Extract the [x, y] coordinate from the center of the cell holding the provided text.  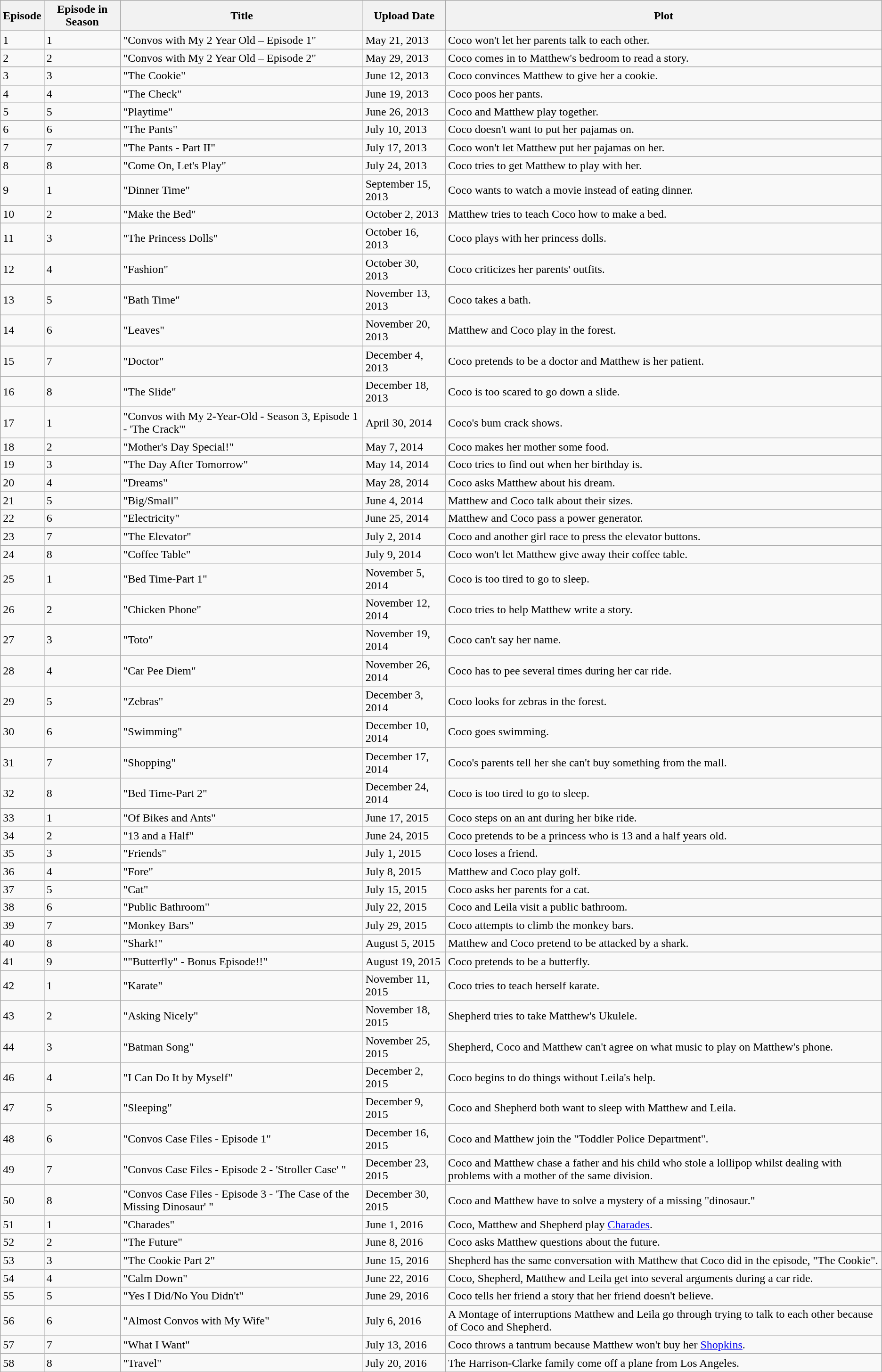
November 13, 2013 [404, 300]
Coco throws a tantrum because Matthew won't buy her Shopkins. [663, 1345]
Coco's parents tell her she can't buy something from the mall. [663, 763]
""Butterfly" - Bonus Episode!!" [242, 961]
July 6, 2016 [404, 1321]
39 [22, 925]
June 1, 2016 [404, 1224]
"The Check" [242, 94]
"Big/Small" [242, 501]
Coco tries to teach herself karate. [663, 985]
December 16, 2015 [404, 1139]
"Asking Nicely" [242, 1016]
Coco looks for zebras in the forest. [663, 701]
November 19, 2014 [404, 640]
"The Pants" [242, 130]
"Bed Time-Part 1" [242, 579]
November 12, 2014 [404, 609]
July 29, 2015 [404, 925]
Coco and Matthew join the "Toddler Police Department". [663, 1139]
"Fashion" [242, 269]
"Coffee Table" [242, 554]
August 19, 2015 [404, 961]
Coco plays with her princess dolls. [663, 238]
"Dreams" [242, 483]
"Cat" [242, 889]
"Make the Bed" [242, 214]
"Travel" [242, 1363]
July 2, 2014 [404, 536]
46 [22, 1077]
July 24, 2013 [404, 165]
"Convos Case Files - Episode 1" [242, 1139]
July 15, 2015 [404, 889]
April 30, 2014 [404, 422]
Coco and Matthew chase a father and his child who stole a lollipop whilst dealing with problems with a mother of the same division. [663, 1170]
58 [22, 1363]
29 [22, 701]
47 [22, 1109]
"Bed Time-Part 2" [242, 794]
"Car Pee Diem" [242, 670]
July 22, 2015 [404, 907]
Coco and another girl race to press the elevator buttons. [663, 536]
Coco convinces Matthew to give her a cookie. [663, 76]
September 15, 2013 [404, 189]
15 [22, 361]
May 7, 2014 [404, 447]
"Swimming" [242, 732]
Coco and Shepherd both want to sleep with Matthew and Leila. [663, 1109]
"Leaves" [242, 331]
Title [242, 16]
32 [22, 794]
"What I Want" [242, 1345]
Plot [663, 16]
Coco, Shepherd, Matthew and Leila get into several arguments during a car ride. [663, 1278]
August 5, 2015 [404, 943]
21 [22, 501]
Coco attempts to climb the monkey bars. [663, 925]
27 [22, 640]
December 18, 2013 [404, 392]
"Playtime" [242, 112]
December 24, 2014 [404, 794]
July 9, 2014 [404, 554]
44 [22, 1046]
"Mother's Day Special!" [242, 447]
"Batman Song" [242, 1046]
June 25, 2014 [404, 518]
Coco tries to get Matthew to play with her. [663, 165]
11 [22, 238]
"The Princess Dolls" [242, 238]
"Of Bikes and Ants" [242, 818]
42 [22, 985]
Coco asks her parents for a cat. [663, 889]
54 [22, 1278]
June 19, 2013 [404, 94]
Coco tries to find out when her birthday is. [663, 465]
October 2, 2013 [404, 214]
Episode in Season [82, 16]
49 [22, 1170]
May 28, 2014 [404, 483]
"Doctor" [242, 361]
Coco is too scared to go down a slide. [663, 392]
"Convos with My 2-Year-Old - Season 3, Episode 1 - 'The Crack'" [242, 422]
Coco wants to watch a movie instead of eating dinner. [663, 189]
Coco loses a friend. [663, 854]
Episode [22, 16]
December 30, 2015 [404, 1200]
"Electricity" [242, 518]
Coco tries to help Matthew write a story. [663, 609]
Coco begins to do things without Leila's help. [663, 1077]
Coco steps on an ant during her bike ride. [663, 818]
May 14, 2014 [404, 465]
19 [22, 465]
November 5, 2014 [404, 579]
July 1, 2015 [404, 854]
Coco pretends to be a doctor and Matthew is her patient. [663, 361]
25 [22, 579]
Shepherd, Coco and Matthew can't agree on what music to play on Matthew's phone. [663, 1046]
October 16, 2013 [404, 238]
20 [22, 483]
"Convos Case Files - Episode 3 - 'The Case of the Missing Dinosaur' " [242, 1200]
A Montage of interruptions Matthew and Leila go through trying to talk to each other because of Coco and Shepherd. [663, 1321]
November 26, 2014 [404, 670]
"Almost Convos with My Wife" [242, 1321]
Coco criticizes her parents' outfits. [663, 269]
June 24, 2015 [404, 836]
"Shark!" [242, 943]
12 [22, 269]
The Harrison-Clarke family come off a plane from Los Angeles. [663, 1363]
Coco tells her friend a story that her friend doesn't believe. [663, 1296]
Upload Date [404, 16]
Coco, Matthew and Shepherd play Charades. [663, 1224]
"Fore" [242, 871]
"Public Bathroom" [242, 907]
June 4, 2014 [404, 501]
Coco pretends to be a butterfly. [663, 961]
Coco won't let Matthew give away their coffee table. [663, 554]
43 [22, 1016]
May 29, 2013 [404, 58]
"The Day After Tomorrow" [242, 465]
37 [22, 889]
30 [22, 732]
14 [22, 331]
Coco makes her mother some food. [663, 447]
December 3, 2014 [404, 701]
June 29, 2016 [404, 1296]
Coco won't let Matthew put her pajamas on her. [663, 148]
23 [22, 536]
"Convos with My 2 Year Old – Episode 1" [242, 40]
33 [22, 818]
26 [22, 609]
"Dinner Time" [242, 189]
48 [22, 1139]
"Zebras" [242, 701]
June 22, 2016 [404, 1278]
July 20, 2016 [404, 1363]
December 17, 2014 [404, 763]
50 [22, 1200]
"The Cookie" [242, 76]
Coco comes in to Matthew's bedroom to read a story. [663, 58]
"Sleeping" [242, 1109]
Coco's bum crack shows. [663, 422]
"The Slide" [242, 392]
"Toto" [242, 640]
10 [22, 214]
Matthew and Coco talk about their sizes. [663, 501]
November 11, 2015 [404, 985]
36 [22, 871]
Matthew and Coco play in the forest. [663, 331]
41 [22, 961]
38 [22, 907]
"The Pants - Part II" [242, 148]
"Convos with My 2 Year Old – Episode 2" [242, 58]
"Yes I Did/No You Didn't" [242, 1296]
Shepherd has the same conversation with Matthew that Coco did in the episode, "The Cookie". [663, 1260]
"The Cookie Part 2" [242, 1260]
Coco and Matthew have to solve a mystery of a missing "dinosaur." [663, 1200]
22 [22, 518]
December 23, 2015 [404, 1170]
Coco can't say her name. [663, 640]
"Friends" [242, 854]
June 26, 2013 [404, 112]
Matthew tries to teach Coco how to make a bed. [663, 214]
July 8, 2015 [404, 871]
Coco poos her pants. [663, 94]
13 [22, 300]
17 [22, 422]
"Karate" [242, 985]
Coco and Leila visit a public bathroom. [663, 907]
Coco won't let her parents talk to each other. [663, 40]
Coco pretends to be a princess who is 13 and a half years old. [663, 836]
28 [22, 670]
Coco asks Matthew questions about the future. [663, 1242]
18 [22, 447]
35 [22, 854]
"Come On, Let's Play" [242, 165]
Matthew and Coco pretend to be attacked by a shark. [663, 943]
16 [22, 392]
34 [22, 836]
Coco has to pee several times during her car ride. [663, 670]
Coco goes swimming. [663, 732]
November 25, 2015 [404, 1046]
July 13, 2016 [404, 1345]
57 [22, 1345]
52 [22, 1242]
53 [22, 1260]
December 2, 2015 [404, 1077]
December 4, 2013 [404, 361]
November 18, 2015 [404, 1016]
July 10, 2013 [404, 130]
December 9, 2015 [404, 1109]
Coco doesn't want to put her pajamas on. [663, 130]
"Calm Down" [242, 1278]
June 15, 2016 [404, 1260]
"The Future" [242, 1242]
"The Elevator" [242, 536]
November 20, 2013 [404, 331]
May 21, 2013 [404, 40]
Matthew and Coco play golf. [663, 871]
55 [22, 1296]
"Monkey Bars" [242, 925]
Matthew and Coco pass a power generator. [663, 518]
"13 and a Half" [242, 836]
40 [22, 943]
December 10, 2014 [404, 732]
Shepherd tries to take Matthew's Ukulele. [663, 1016]
"Bath Time" [242, 300]
Coco asks Matthew about his dream. [663, 483]
"Convos Case Files - Episode 2 - 'Stroller Case' " [242, 1170]
June 12, 2013 [404, 76]
June 17, 2015 [404, 818]
"Shopping" [242, 763]
October 30, 2013 [404, 269]
Coco takes a bath. [663, 300]
Coco and Matthew play together. [663, 112]
51 [22, 1224]
24 [22, 554]
"Charades" [242, 1224]
July 17, 2013 [404, 148]
June 8, 2016 [404, 1242]
"Chicken Phone" [242, 609]
56 [22, 1321]
31 [22, 763]
"I Can Do It by Myself" [242, 1077]
